Pinpoint the cell where the given text exists, returning its [X, Y] midpoint coordinate. 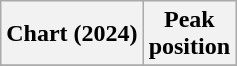
Peakposition [189, 34]
Chart (2024) [72, 34]
